Detect which cell encompasses the target text, then output its [x, y] center coordinate. 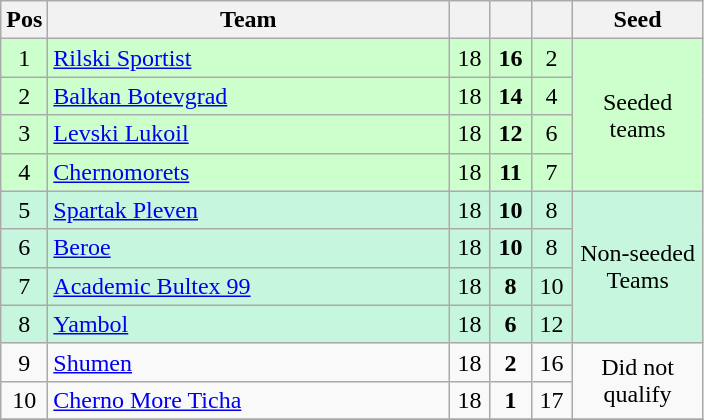
11 [510, 172]
Spartak Pleven [248, 210]
Balkan Botevgrad [248, 96]
Seeded teams [638, 115]
3 [24, 134]
Shumen [248, 362]
14 [510, 96]
Levski Lukoil [248, 134]
Cherno More Ticha [248, 400]
Yambol [248, 324]
Rilski Sportist [248, 58]
Pos [24, 20]
5 [24, 210]
Seed [638, 20]
Academic Bultex 99 [248, 286]
Team [248, 20]
17 [552, 400]
Beroe [248, 248]
Chernomorets [248, 172]
Did not qualify [638, 381]
9 [24, 362]
Non-seeded Teams [638, 267]
